Search for the cell housing the specified text and yield its (x, y) center coordinate. 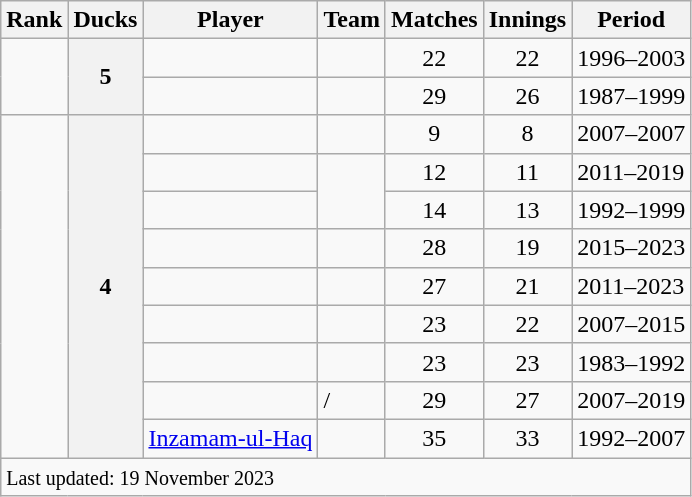
1996–2003 (632, 58)
Rank (34, 20)
4 (106, 286)
19 (527, 248)
Team (352, 20)
21 (527, 286)
14 (434, 210)
33 (527, 438)
13 (527, 210)
Matches (434, 20)
8 (527, 134)
1992–2007 (632, 438)
2007–2007 (632, 134)
35 (434, 438)
12 (434, 172)
Period (632, 20)
2007–2019 (632, 400)
/ (352, 400)
2011–2019 (632, 172)
Player (230, 20)
1983–1992 (632, 362)
11 (527, 172)
Innings (527, 20)
5 (106, 77)
28 (434, 248)
Ducks (106, 20)
26 (527, 96)
2011–2023 (632, 286)
2007–2015 (632, 324)
Last updated: 19 November 2023 (346, 477)
1987–1999 (632, 96)
1992–1999 (632, 210)
2015–2023 (632, 248)
9 (434, 134)
Inzamam-ul-Haq (230, 438)
